Search for the cell housing the specified text and yield its (x, y) center coordinate. 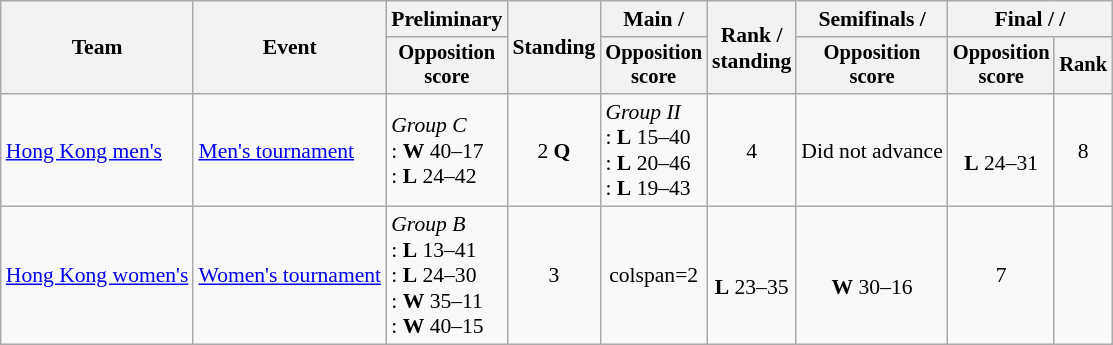
Men's tournament (290, 150)
7 (1002, 276)
Hong Kong men's (98, 150)
Event (290, 48)
Women's tournament (290, 276)
Semifinals / (872, 19)
Group II: L 15–40: L 20–46: L 19–43 (654, 150)
Group C: W 40–17: L 24–42 (446, 150)
3 (554, 276)
Main / (654, 19)
Rank (1083, 66)
L 24–31 (1002, 150)
8 (1083, 150)
Hong Kong women's (98, 276)
4 (752, 150)
colspan=2 (654, 276)
Standing (554, 48)
W 30–16 (872, 276)
L 23–35 (752, 276)
Group B: L 13–41: L 24–30: W 35–11: W 40–15 (446, 276)
Rank / standing (752, 48)
2 Q (554, 150)
Preliminary (446, 19)
Team (98, 48)
Did not advance (872, 150)
Final / / (1030, 19)
